Return [x, y] of the center of cell containing provided text 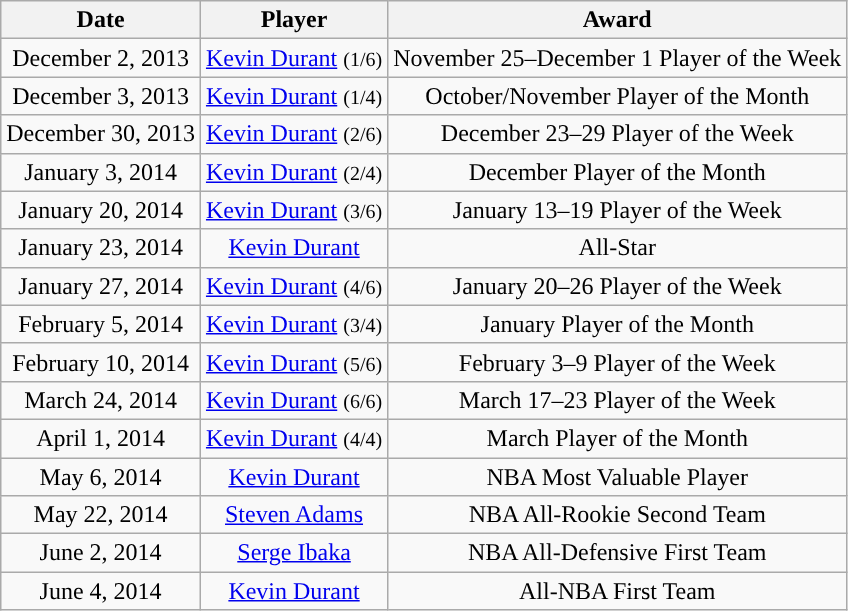
Date [101, 20]
February 5, 2014 [101, 324]
February 10, 2014 [101, 362]
All-Star [618, 248]
January 13–19 Player of the Week [618, 210]
December 2, 2013 [101, 58]
March 17–23 Player of the Week [618, 400]
NBA Most Valuable Player [618, 477]
January 20, 2014 [101, 210]
Serge Ibaka [294, 553]
November 25–December 1 Player of the Week [618, 58]
June 4, 2014 [101, 591]
Kevin Durant (1/6) [294, 58]
December 30, 2013 [101, 134]
All-NBA First Team [618, 591]
January 27, 2014 [101, 286]
January 23, 2014 [101, 248]
Kevin Durant (4/4) [294, 438]
NBA All-Rookie Second Team [618, 515]
December 23–29 Player of the Week [618, 134]
Kevin Durant (2/4) [294, 172]
NBA All-Defensive First Team [618, 553]
Player [294, 20]
January Player of the Month [618, 324]
Steven Adams [294, 515]
March 24, 2014 [101, 400]
Kevin Durant (1/4) [294, 96]
May 22, 2014 [101, 515]
May 6, 2014 [101, 477]
Kevin Durant (3/4) [294, 324]
February 3–9 Player of the Week [618, 362]
Award [618, 20]
June 2, 2014 [101, 553]
October/November Player of the Month [618, 96]
Kevin Durant (2/6) [294, 134]
January 3, 2014 [101, 172]
Kevin Durant (6/6) [294, 400]
January 20–26 Player of the Week [618, 286]
December Player of the Month [618, 172]
Kevin Durant (4/6) [294, 286]
Kevin Durant (5/6) [294, 362]
March Player of the Month [618, 438]
April 1, 2014 [101, 438]
Kevin Durant (3/6) [294, 210]
December 3, 2013 [101, 96]
